Locate the cell with the specified text and output its (X, Y) center coordinate. 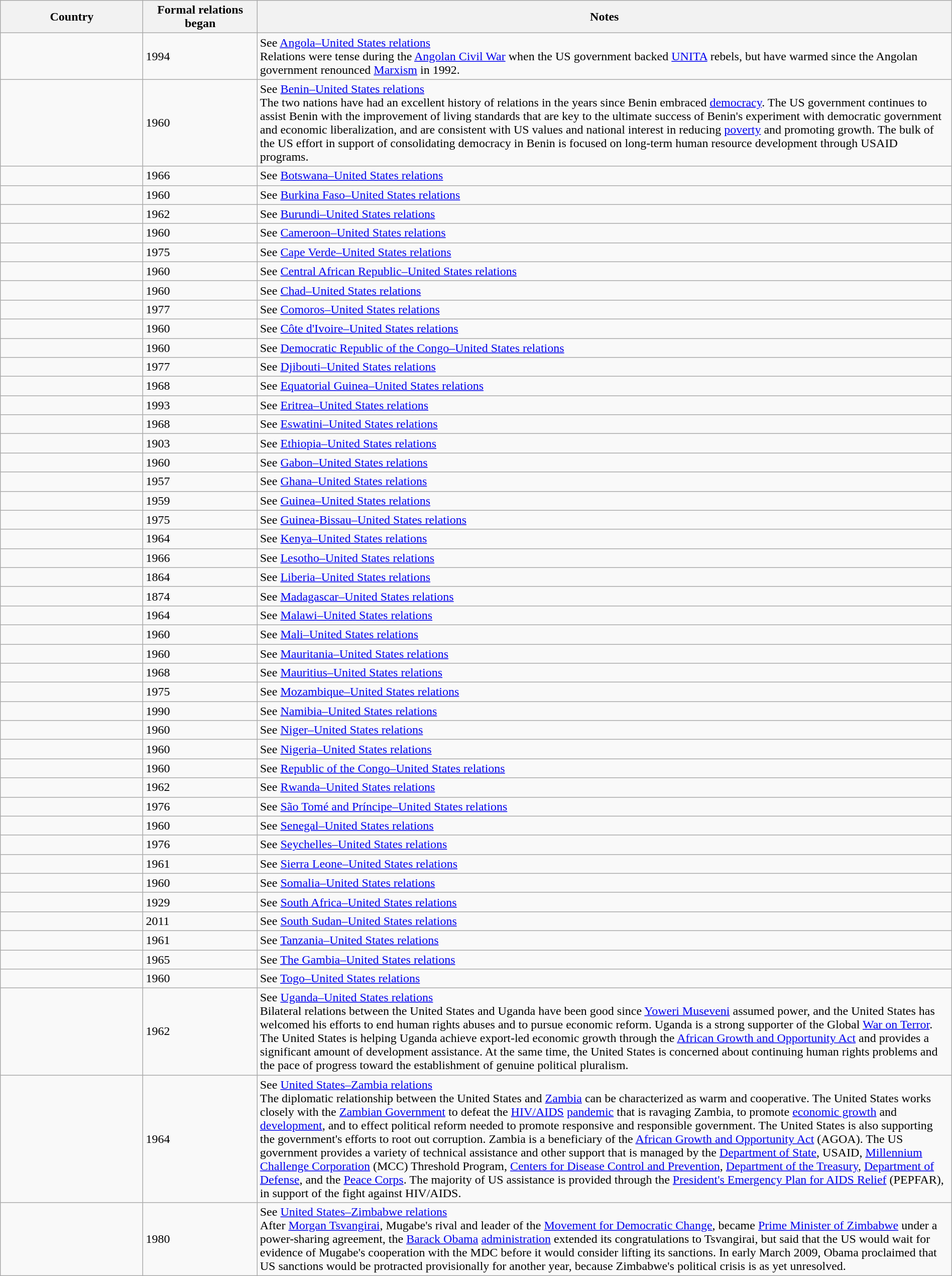
See Senegal–United States relations (605, 826)
Formal relations began (200, 17)
See Togo–United States relations (605, 979)
See Ghana–United States relations (605, 482)
See Cameroon–United States relations (605, 233)
1864 (200, 577)
See Liberia–United States relations (605, 577)
See Republic of the Congo–United States relations (605, 768)
See Guinea-Bissau–United States relations (605, 520)
See Seychelles–United States relations (605, 845)
See Rwanda–United States relations (605, 787)
1993 (200, 405)
See Sierra Leone–United States relations (605, 864)
See Burkina Faso–United States relations (605, 195)
See Mozambique–United States relations (605, 692)
See Mauritius–United States relations (605, 673)
See Tanzania–United States relations (605, 940)
See Namibia–United States relations (605, 711)
See Nigeria–United States relations (605, 749)
See Comoros–United States relations (605, 309)
See Central African Republic–United States relations (605, 271)
See Mauritania–United States relations (605, 653)
See Madagascar–United States relations (605, 596)
1929 (200, 902)
See Eswatini–United States relations (605, 424)
See South Sudan–United States relations (605, 921)
See Mali–United States relations (605, 634)
See Equatorial Guinea–United States relations (605, 386)
1959 (200, 501)
See Lesotho–United States relations (605, 558)
1965 (200, 960)
1957 (200, 482)
See Djibouti–United States relations (605, 367)
See Ethiopia–United States relations (605, 443)
See Niger–United States relations (605, 730)
See Eritrea–United States relations (605, 405)
1874 (200, 596)
See Côte d'Ivoire–United States relations (605, 328)
See Burundi–United States relations (605, 214)
1990 (200, 711)
See South Africa–United States relations (605, 902)
See Botswana–United States relations (605, 176)
Country (72, 17)
See Chad–United States relations (605, 290)
2011 (200, 921)
Notes (605, 17)
See Cape Verde–United States relations (605, 252)
See São Tomé and Príncipe–United States relations (605, 806)
See The Gambia–United States relations (605, 960)
See Democratic Republic of the Congo–United States relations (605, 348)
See Kenya–United States relations (605, 539)
1994 (200, 56)
See Somalia–United States relations (605, 883)
1903 (200, 443)
1980 (200, 1239)
See Malawi–United States relations (605, 615)
See Guinea–United States relations (605, 501)
See Gabon–United States relations (605, 462)
